Extract the [X, Y] coordinate from the center of the cell holding the provided text.  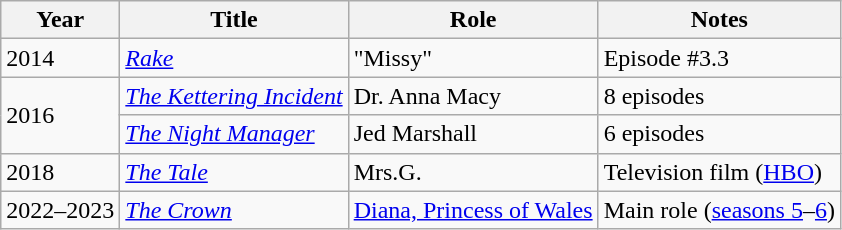
The Crown [234, 210]
6 episodes [719, 134]
The Night Manager [234, 134]
Dr. Anna Macy [473, 96]
Television film (HBO) [719, 172]
"Missy" [473, 58]
2022–2023 [60, 210]
Role [473, 20]
2018 [60, 172]
The Tale [234, 172]
Title [234, 20]
Diana, Princess of Wales [473, 210]
Episode #3.3 [719, 58]
Jed Marshall [473, 134]
Mrs.G. [473, 172]
2014 [60, 58]
Notes [719, 20]
Rake [234, 58]
The Kettering Incident [234, 96]
2016 [60, 115]
Year [60, 20]
Main role (seasons 5–6) [719, 210]
8 episodes [719, 96]
